For the text-containing cell, return its midpoint in [X, Y] coordinate format. 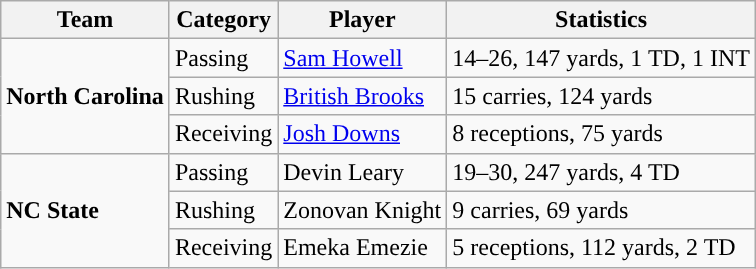
North Carolina [86, 96]
Sam Howell [362, 58]
8 receptions, 75 yards [602, 134]
Team [86, 20]
British Brooks [362, 96]
19–30, 247 yards, 4 TD [602, 172]
Devin Leary [362, 172]
NC State [86, 210]
5 receptions, 112 yards, 2 TD [602, 248]
Player [362, 20]
15 carries, 124 yards [602, 96]
Emeka Emezie [362, 248]
14–26, 147 yards, 1 TD, 1 INT [602, 58]
Statistics [602, 20]
9 carries, 69 yards [602, 210]
Category [223, 20]
Josh Downs [362, 134]
Zonovan Knight [362, 210]
